From the cell containing the given text, extract its center point as [X, Y] coordinate. 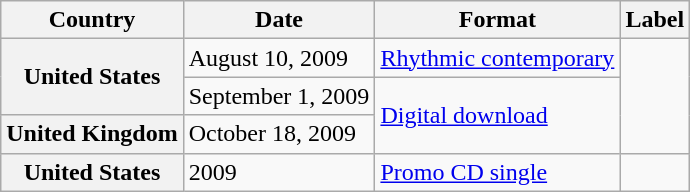
October 18, 2009 [279, 134]
Rhythmic contemporary [498, 58]
2009 [279, 172]
September 1, 2009 [279, 96]
Promo CD single [498, 172]
Format [498, 20]
Date [279, 20]
United Kingdom [92, 134]
Label [655, 20]
August 10, 2009 [279, 58]
Country [92, 20]
Digital download [498, 115]
